Determine the [x, y] coordinate at the center of the cell enclosing the given text.  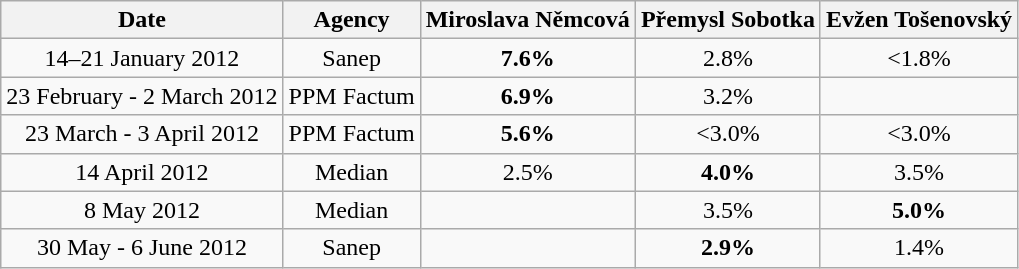
4.0% [728, 172]
Miroslava Němcová [528, 20]
23 March - 3 April 2012 [142, 134]
5.6% [528, 134]
6.9% [528, 96]
7.6% [528, 58]
Agency [352, 20]
2.5% [528, 172]
1.4% [918, 248]
14 April 2012 [142, 172]
<1.8% [918, 58]
Přemysl Sobotka [728, 20]
3.2% [728, 96]
Date [142, 20]
23 February - 2 March 2012 [142, 96]
2.8% [728, 58]
Evžen Tošenovský [918, 20]
14–21 January 2012 [142, 58]
2.9% [728, 248]
8 May 2012 [142, 210]
30 May - 6 June 2012 [142, 248]
5.0% [918, 210]
